Return the [X, Y] coordinate for the center point of the cell that contains the specified text.  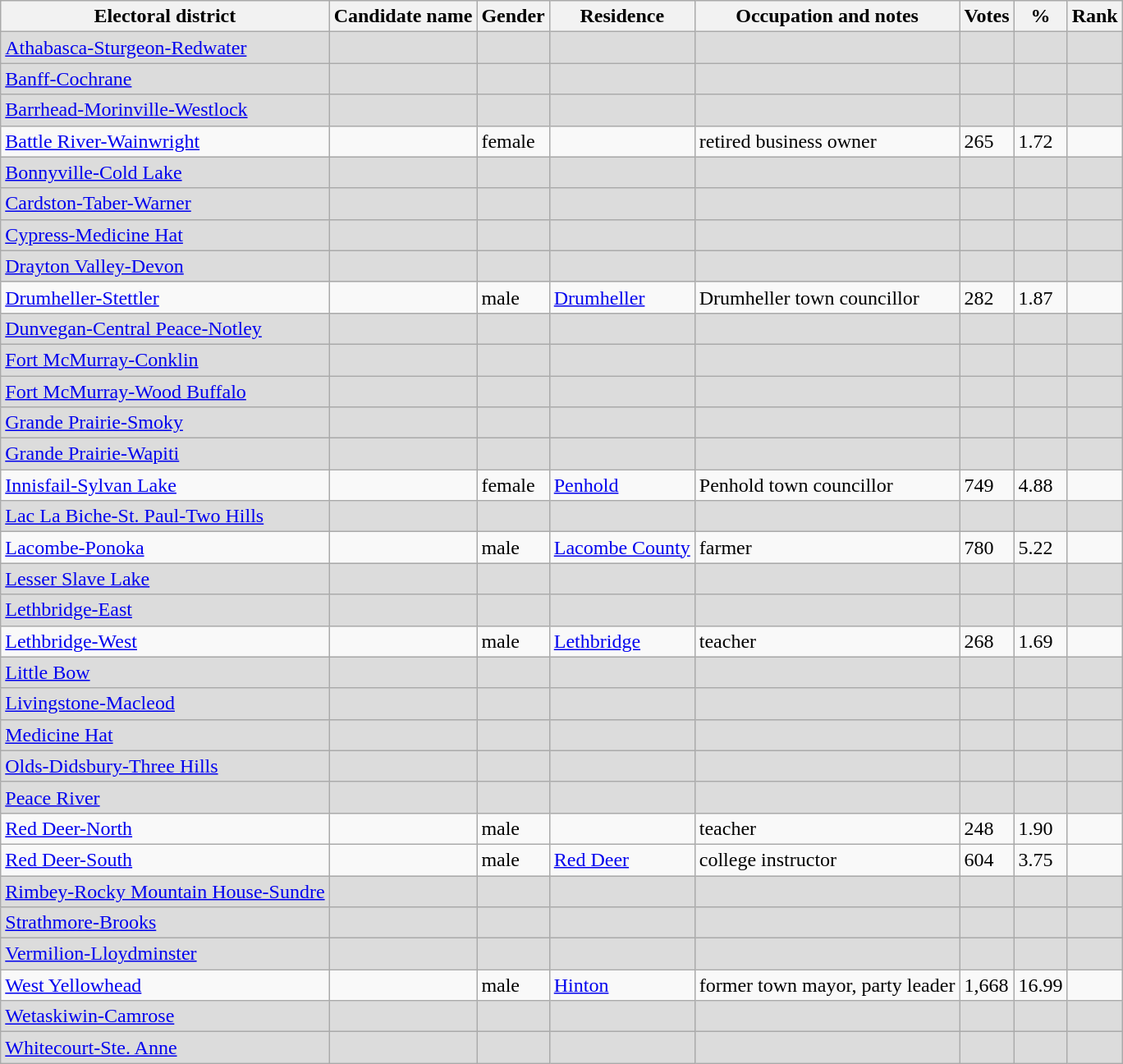
Candidate name [403, 16]
Strathmore-Brooks [165, 923]
780 [987, 548]
Dunvegan-Central Peace-Notley [165, 328]
Lethbridge-West [165, 641]
1.69 [1041, 641]
Livingstone-Macleod [165, 704]
1.87 [1041, 297]
Drumheller town councillor [827, 297]
% [1041, 16]
Lac La Biche-St. Paul-Two Hills [165, 516]
Cardston-Taber-Warner [165, 204]
West Yellowhead [165, 985]
749 [987, 485]
Banff-Cochrane [165, 79]
Lethbridge-East [165, 610]
248 [987, 828]
5.22 [1041, 548]
268 [987, 641]
former town mayor, party leader [827, 985]
Penhold [622, 485]
Lethbridge [622, 641]
Fort McMurray-Wood Buffalo [165, 392]
3.75 [1041, 860]
Residence [622, 16]
Cypress-Medicine Hat [165, 235]
Lacombe County [622, 548]
Votes [987, 16]
Rimbey-Rocky Mountain House-Sundre [165, 891]
Vermilion-Lloydminster [165, 954]
Lesser Slave Lake [165, 579]
Rank [1095, 16]
Peace River [165, 797]
Red Deer [622, 860]
college instructor [827, 860]
1.72 [1041, 141]
1.90 [1041, 828]
Lacombe-Ponoka [165, 548]
Hinton [622, 985]
Grande Prairie-Smoky [165, 423]
Drumheller-Stettler [165, 297]
4.88 [1041, 485]
Wetaskiwin-Camrose [165, 1016]
1,668 [987, 985]
Fort McMurray-Conklin [165, 360]
Electoral district [165, 16]
Athabasca-Sturgeon-Redwater [165, 48]
Gender [513, 16]
Occupation and notes [827, 16]
Red Deer-North [165, 828]
Little Bow [165, 672]
Battle River-Wainwright [165, 141]
retired business owner [827, 141]
265 [987, 141]
Drumheller [622, 297]
Barrhead-Morinville-Westlock [165, 110]
Penhold town councillor [827, 485]
282 [987, 297]
Medicine Hat [165, 735]
Whitecourt-Ste. Anne [165, 1048]
16.99 [1041, 985]
Red Deer-South [165, 860]
Drayton Valley-Devon [165, 266]
Grande Prairie-Wapiti [165, 454]
Innisfail-Sylvan Lake [165, 485]
604 [987, 860]
Bonnyville-Cold Lake [165, 172]
farmer [827, 548]
Olds-Didsbury-Three Hills [165, 766]
